Output the (X, Y) coordinate of the center of the cell containing the given text.  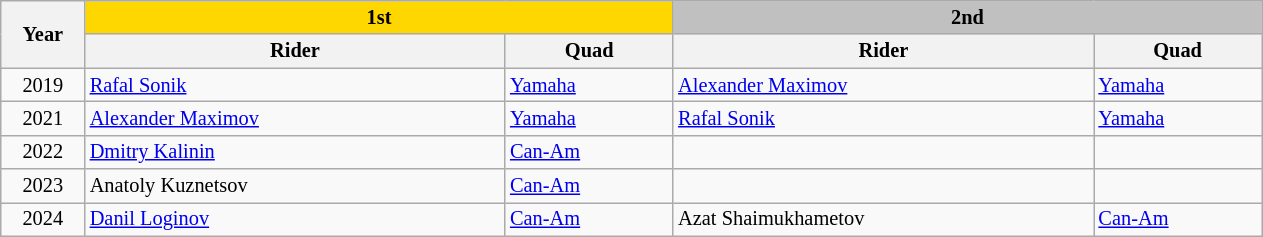
Azat Shaimukhametov (883, 219)
Dmitry Kalinin (295, 152)
Danil Loginov (295, 219)
Year (43, 34)
2019 (43, 85)
Anatoly Kuznetsov (295, 186)
2nd (967, 17)
2023 (43, 186)
1st (379, 17)
2022 (43, 152)
2021 (43, 118)
2024 (43, 219)
